Find where the given text appears and provide that cell's center as [X, Y] coordinate. 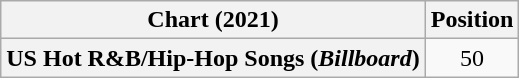
Position [472, 20]
US Hot R&B/Hip-Hop Songs (Billboard) [213, 58]
Chart (2021) [213, 20]
50 [472, 58]
